Extract the [X, Y] coordinate from the center of the cell holding the provided text.  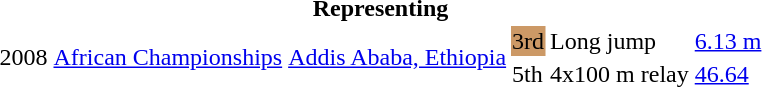
3rd [528, 41]
Long jump [620, 41]
